Return (X, Y) of the center of cell containing provided text 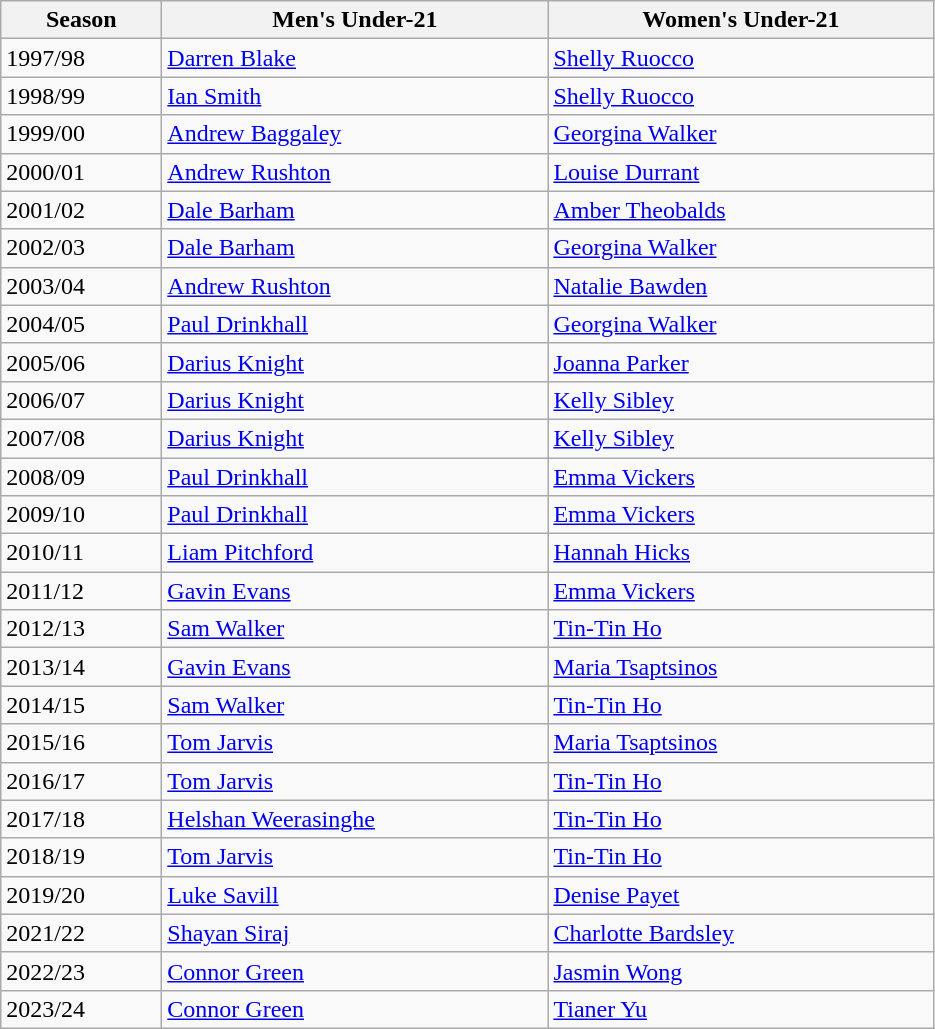
1999/00 (82, 134)
2006/07 (82, 400)
2005/06 (82, 362)
2013/14 (82, 667)
1998/99 (82, 96)
Season (82, 20)
Ian Smith (355, 96)
Shayan Siraj (355, 933)
Natalie Bawden (741, 286)
2000/01 (82, 172)
Amber Theobalds (741, 210)
2003/04 (82, 286)
2010/11 (82, 553)
Helshan Weerasinghe (355, 819)
2017/18 (82, 819)
Luke Savill (355, 895)
2015/16 (82, 743)
Liam Pitchford (355, 553)
2023/24 (82, 1009)
2008/09 (82, 477)
Men's Under-21 (355, 20)
Louise Durrant (741, 172)
2001/02 (82, 210)
Tianer Yu (741, 1009)
2016/17 (82, 781)
2014/15 (82, 705)
Andrew Baggaley (355, 134)
1997/98 (82, 58)
Darren Blake (355, 58)
Jasmin Wong (741, 971)
Denise Payet (741, 895)
2004/05 (82, 324)
2018/19 (82, 857)
2009/10 (82, 515)
Joanna Parker (741, 362)
2007/08 (82, 438)
Hannah Hicks (741, 553)
2022/23 (82, 971)
Women's Under-21 (741, 20)
2021/22 (82, 933)
2012/13 (82, 629)
2011/12 (82, 591)
2019/20 (82, 895)
2002/03 (82, 248)
Charlotte Bardsley (741, 933)
